Find where the given text appears and provide that cell's center as (X, Y) coordinate. 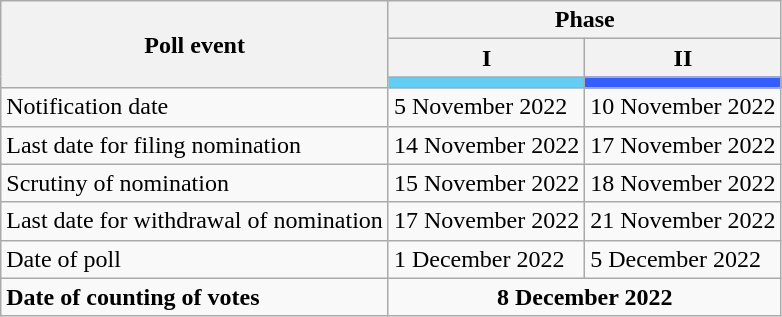
Last date for filing nomination (195, 145)
5 November 2022 (486, 107)
II (683, 58)
14 November 2022 (486, 145)
Last date for withdrawal of nomination (195, 221)
10 November 2022 (683, 107)
1 December 2022 (486, 259)
Date of counting of votes (195, 297)
Notification date (195, 107)
15 November 2022 (486, 183)
8 December 2022 (584, 297)
I (486, 58)
Date of poll (195, 259)
Scrutiny of nomination (195, 183)
18 November 2022 (683, 183)
5 December 2022 (683, 259)
Poll event (195, 44)
Phase (584, 20)
21 November 2022 (683, 221)
